Detect which cell encompasses the target text, then output its [X, Y] center coordinate. 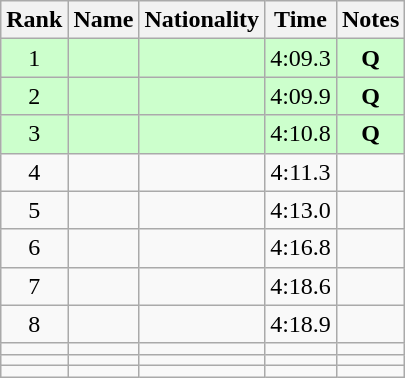
4:18.9 [301, 324]
1 [34, 58]
4:11.3 [301, 172]
3 [34, 134]
4:13.0 [301, 210]
Rank [34, 20]
Time [301, 20]
7 [34, 286]
4:09.9 [301, 96]
Nationality [202, 20]
4:18.6 [301, 286]
Notes [370, 20]
8 [34, 324]
4:09.3 [301, 58]
4 [34, 172]
5 [34, 210]
6 [34, 248]
Name [104, 20]
4:16.8 [301, 248]
4:10.8 [301, 134]
2 [34, 96]
